Search for the cell housing the specified text and yield its (X, Y) center coordinate. 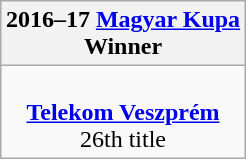
2016–17 Magyar KupaWinner (122, 34)
Telekom Veszprém26th title (122, 112)
